Find where the given text appears and provide that cell's center as (x, y) coordinate. 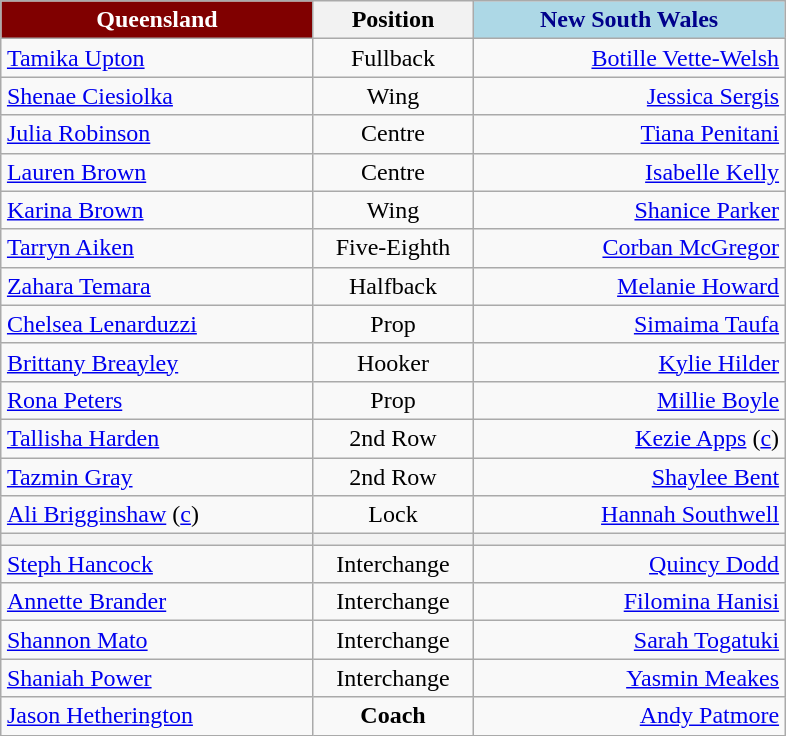
Position (392, 20)
Kylie Hilder (630, 362)
Hannah Southwell (630, 515)
Shanice Parker (630, 210)
Five-Eighth (392, 248)
Chelsea Lenarduzzi (156, 324)
Corban McGregor (630, 248)
Tarryn Aiken (156, 248)
Filomina Hanisi (630, 602)
Lauren Brown (156, 172)
Shenae Ciesiolka (156, 96)
Hooker (392, 362)
New South Wales (630, 20)
Melanie Howard (630, 286)
Botille Vette-Welsh (630, 58)
Annette Brander (156, 602)
Isabelle Kelly (630, 172)
Coach (392, 716)
Sarah Togatuki (630, 640)
Kezie Apps (c) (630, 438)
Tazmin Gray (156, 477)
Jessica Sergis (630, 96)
Jason Hetherington (156, 716)
Brittany Breayley (156, 362)
Rona Peters (156, 400)
Shaylee Bent (630, 477)
Halfback (392, 286)
Millie Boyle (630, 400)
Ali Brigginshaw (c) (156, 515)
Zahara Temara (156, 286)
Queensland (156, 20)
Shaniah Power (156, 678)
Lock (392, 515)
Yasmin Meakes (630, 678)
Tiana Penitani (630, 134)
Tallisha Harden (156, 438)
Shannon Mato (156, 640)
Steph Hancock (156, 564)
Simaima Taufa (630, 324)
Julia Robinson (156, 134)
Tamika Upton (156, 58)
Karina Brown (156, 210)
Quincy Dodd (630, 564)
Andy Patmore (630, 716)
Fullback (392, 58)
